Provide the (X, Y) coordinate of the cell's center where the given text is located.  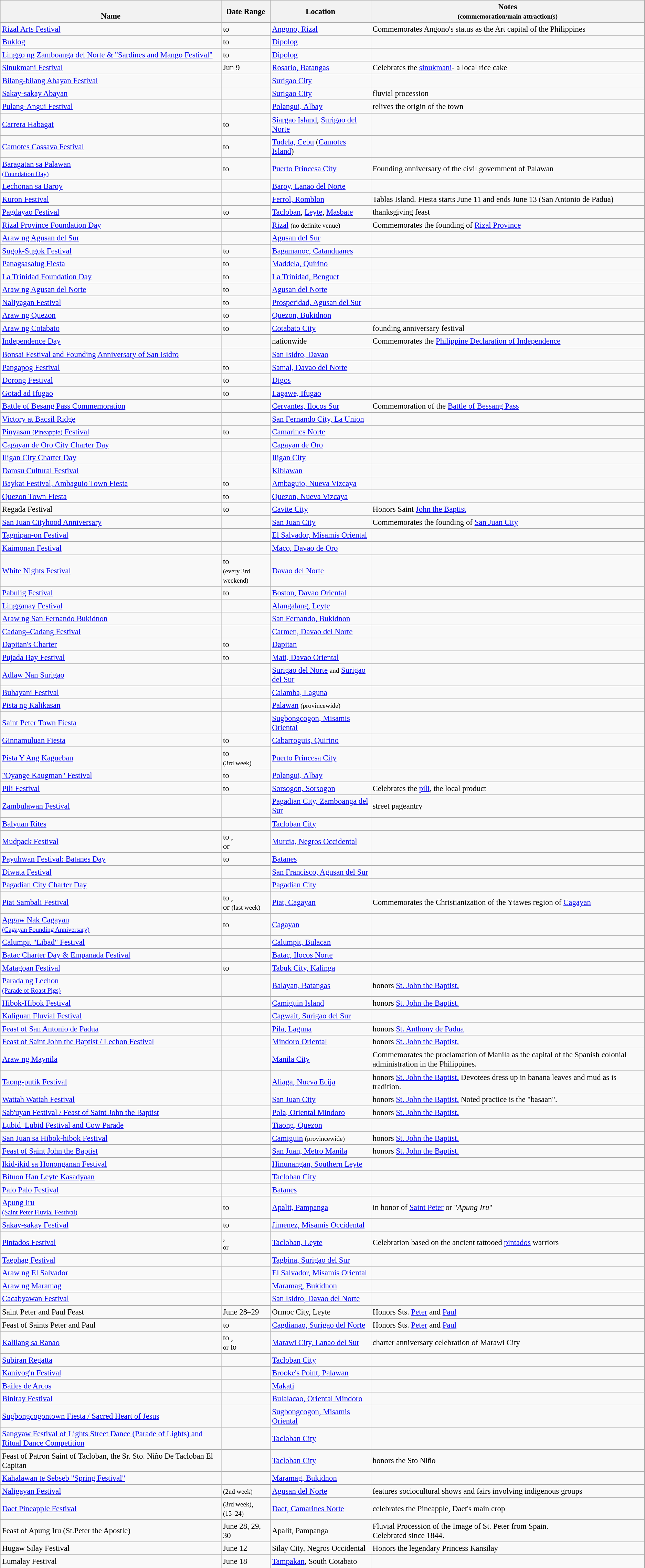
Feast of Saint John the Baptist (111, 1151)
Matagoan Festival (111, 968)
Siargao Island, Surigao del Norte (320, 125)
Sakay-sakay Festival (111, 1225)
Zambulawan Festival (111, 806)
Bulalacao, Oriental Mindoro (320, 1399)
thanksgiving feast (507, 212)
Calamba, Laguna (320, 692)
Bagamanoc, Catanduanes (320, 251)
San Fernando, Bukidnon (320, 618)
Camiguin Island (320, 1003)
Kaimonan Festival (111, 548)
Ikid-ikid sa Hononganan Festival (111, 1164)
Pista Y Ang Kagueban (111, 758)
Sakay-sakay Abayan (111, 94)
Angono, Rizal (320, 29)
Notes(commemoration/main attraction(s) (507, 12)
Naliyagan Festival (111, 303)
June 18 (246, 1561)
Regada Festival (111, 509)
Tiaong, Quezon (320, 1125)
Araw ng San Fernando Bukidnon (111, 618)
Wattah Wattah Festival (111, 1099)
Cagayan (320, 924)
charter anniversary celebration of Marawi City (507, 1342)
Carrera Habagat (111, 125)
Baroy, Lanao del Norte (320, 186)
Boston, Davao Oriental (320, 593)
(3rd week),(15–24) (246, 1508)
Cabarroguis, Quirino (320, 740)
San Juan Cityhood Anniversary (111, 522)
Piat, Cagayan (320, 902)
Sorsogon, Sorsogon (320, 789)
Diwata Festival (111, 872)
Commemorates the proclamation of Manila as the capital of the Spanish colonial administration in the Philippines. (507, 1059)
Camotes Cassava Festival (111, 147)
Honors the legendary Princess Kansilay (507, 1549)
Daet, Camarines Norte (320, 1508)
Kaliguan Fluvial Festival (111, 1016)
Cagayan de Oro City Charter Day (111, 445)
Pulang-Angui Festival (111, 107)
Cotabato City (320, 328)
Pagadian City Charter Day (111, 885)
Commemoration of the Battle of Bessang Pass (507, 406)
La Trinidad Foundation Day (111, 277)
Araw ng Cotabato (111, 328)
Bonsai Festival and Founding Anniversary of San Isidro (111, 354)
San Francisco, Agusan del Sur (320, 872)
Agusan del Sur (320, 238)
Quezon Town Fiesta (111, 497)
Calumpit, Bulacan (320, 942)
Samal, Davao del Norte (320, 367)
Commemorates Angono's status as the Art capital of the Philippines (507, 29)
Commemorates the founding of San Juan City (507, 522)
Mindoro Oriental (320, 1042)
Tudela, Cebu (Camotes Island) (320, 147)
honors St. John the Baptist. Devotees dress up in banana leaves and mud as is tradition. (507, 1082)
Sugok-Sugok Festival (111, 251)
Tampakan, South Cotabato (320, 1561)
Adlaw Nan Surigao (111, 675)
Calumpit "Libad" Festival (111, 942)
Araw ng Maramag (111, 1286)
Araw ng Agusan del Norte (111, 290)
Prosperidad, Agusan del Sur (320, 303)
features sociocultural shows and fairs involving indigenous groups (507, 1491)
Feast of San Antonio de Padua (111, 1029)
Tacloban, Leyte (320, 1242)
June 12 (246, 1549)
Rizal Province Foundation Day (111, 225)
Subiran Regatta (111, 1360)
Camarines Norte (320, 432)
honors St. Anthony de Padua (507, 1029)
Batac Charter Day & Empanada Festival (111, 955)
Lechonan sa Baroy (111, 186)
Tacloban, Leyte, Masbate (320, 212)
Marawi City, Lanao del Sur (320, 1342)
Saint Peter and Paul Feast (111, 1312)
Pagadian City (320, 885)
Ferrol, Romblon (320, 199)
honors the Sto Niño (507, 1461)
Camiguin (provincewide) (320, 1138)
Saint Peter Town Fiesta (111, 723)
Founding anniversary of the civil government of Palawan (507, 169)
Feast of Saint John the Baptist / Lechon Festival (111, 1042)
Pujada Bay Festival (111, 657)
,or (246, 1242)
Palawan (provincewide) (320, 705)
Baragatan sa Palawan(Foundation Day) (111, 169)
Honors Saint John the Baptist (507, 509)
Tagnipan-on Festival (111, 536)
Celebration based on the ancient tattooed pintados warriors (507, 1242)
Pili Festival (111, 789)
Pila, Laguna (320, 1029)
Dapitan (320, 645)
Rosario, Batangas (320, 68)
Kahalawan te Sebseb "Spring Festival" (111, 1478)
Pintados Festival (111, 1242)
Tagbina, Surigao del Sur (320, 1260)
Surigao del Norte and Surigao del Sur (320, 675)
celebrates the Pineapple, Daet's main crop (507, 1508)
Araw ng Quezon (111, 315)
Pangapog Festival (111, 367)
Makati (320, 1386)
nationwide (320, 342)
Panagsasalug Fiesta (111, 264)
Maco, Davao de Oro (320, 548)
Cagayan de Oro (320, 445)
Iligan City (320, 458)
Silay City, Negros Occidental (320, 1549)
Apung Iru(Saint Peter Fluvial Festival) (111, 1207)
Hugaw Silay Festival (111, 1549)
Pinyasan (Pineapple) Festival (111, 432)
to (every 3rd weekend) (246, 571)
Kalilang sa Ranao (111, 1342)
Daet Pineapple Festival (111, 1508)
to (3rd week) (246, 758)
Biniray Festival (111, 1399)
Cagwait, Surigao del Sur (320, 1016)
street pageantry (507, 806)
Araw ng El Salvador (111, 1273)
Celebrates the pili, the local product (507, 789)
Rizal (no definite venue) (320, 225)
Feast of Saints Peter and Paul (111, 1325)
in honor of Saint Peter or "Apung Iru" (507, 1207)
Balyuan Rites (111, 824)
Payuhwan Festival: Batanes Day (111, 859)
Batac, Ilocos Norte (320, 955)
Pagadian City, Zamboanga del Sur (320, 806)
Gotad ad Ifugao (111, 393)
Dapitan's Charter (111, 645)
White Nights Festival (111, 571)
June 28, 29, 30 (246, 1531)
Ginnamuluan Fiesta (111, 740)
Aggaw Nak Cagayan(Cagayan Founding Anniversary) (111, 924)
Araw ng Maynila (111, 1059)
Bilang-bilang Abayan Festival (111, 81)
Manila City (320, 1059)
Dorong Festival (111, 380)
(2nd week) (246, 1491)
Kuron Festival (111, 199)
Jimenez, Misamis Occidental (320, 1225)
Feast of Apung Iru (St.Peter the Apostle) (111, 1531)
Aliaga, Nueva Ecija (320, 1082)
Carmen, Davao del Norte (320, 631)
Maddela, Quirino (320, 264)
Digos (320, 380)
San Fernando City, La Union (320, 419)
June 28–29 (246, 1312)
"Oyange Kaugman" Festival (111, 776)
Jun 9 (246, 68)
Victory at Bacsil Ridge (111, 419)
Taong-putik Festival (111, 1082)
Cervantes, Ilocos Sur (320, 406)
Name (111, 12)
San Juan sa Hibok-hibok Festival (111, 1138)
Tablas Island. Fiesta starts June 11 and ends June 13 (San Antonio de Padua) (507, 199)
Tabuk City, Kalinga (320, 968)
San Isidro, Davao del Norte (320, 1299)
Linggo ng Zamboanga del Norte & "Sardines and Mango Festival" (111, 55)
Pista ng Kalikasan (111, 705)
La Trinidad, Benguet (320, 277)
Taephag Festival (111, 1260)
Quezon, Bukidnon (320, 315)
Rizal Arts Festival (111, 29)
to ,or to (246, 1342)
Hinunangan, Southern Leyte (320, 1164)
Cavite City (320, 509)
Araw ng Agusan del Sur (111, 238)
Date Range (246, 12)
Location (320, 12)
Independence Day (111, 342)
Murcia, Negros Occidental (320, 841)
founding anniversary festival (507, 328)
Feast of Patron Saint of Tacloban, the Sr. Sto. Niño De Tacloban El Capitan (111, 1461)
Lubid–Lubid Festival and Cow Parade (111, 1125)
relives the origin of the town (507, 107)
Palo Palo Festival (111, 1190)
Kaniyog'n Festival (111, 1373)
Commemorates the Philippine Declaration of Independence (507, 342)
to ,or (246, 841)
Alangalang, Leyte (320, 606)
Ambaguio, Nueva Vizcaya (320, 484)
fluvial procession (507, 94)
Fluvial Procession of the Image of St. Peter from Spain.Celebrated since 1844. (507, 1531)
Pola, Oriental Mindoro (320, 1112)
Davao del Norte (320, 571)
Brooke's Point, Palawan (320, 1373)
Baykat Festival, Ambaguio Town Fiesta (111, 484)
Naligayan Festival (111, 1491)
Balayan, Batangas (320, 986)
Cagdianao, Surigao del Norte (320, 1325)
Cacabyawan Festival (111, 1299)
Parada ng Lechon(Parade of Roast Pigs) (111, 986)
Kiblawan (320, 471)
Lumalay Festival (111, 1561)
Sugbongcogontown Fiesta / Sacred Heart of Jesus (111, 1416)
San Isidro, Davao (320, 354)
Celebrates the sinukmani- a local rice cake (507, 68)
to ,or (last week) (246, 902)
Sinukmani Festival (111, 68)
Ormoc City, Leyte (320, 1312)
Buhayani Festival (111, 692)
Lingganay Festival (111, 606)
Bailes de Arcos (111, 1386)
Commemorates the founding of Rizal Province (507, 225)
Bituon Han Leyte Kasadyaan (111, 1177)
Sab'uyan Festival / Feast of Saint John the Baptist (111, 1112)
Piat Sambali Festival (111, 902)
Sangyaw Festival of Lights Street Dance (Parade of Lights) and Ritual Dance Competition (111, 1438)
Lagawe, Ifugao (320, 393)
Iligan City Charter Day (111, 458)
Buklog (111, 42)
Cadang–Cadang Festival (111, 631)
Quezon, Nueva Vizcaya (320, 497)
San Juan, Metro Manila (320, 1151)
Mudpack Festival (111, 841)
Damsu Cultural Festival (111, 471)
Commemorates the Christianization of the Ytawes region of Cagayan (507, 902)
Pagdayao Festival (111, 212)
Hibok-Hibok Festival (111, 1003)
Battle of Besang Pass Commemoration (111, 406)
Mati, Davao Oriental (320, 657)
Pabulig Festival (111, 593)
honors St. John the Baptist. Noted practice is the "basaan". (507, 1099)
